For the text-containing cell, return its midpoint in (x, y) coordinate format. 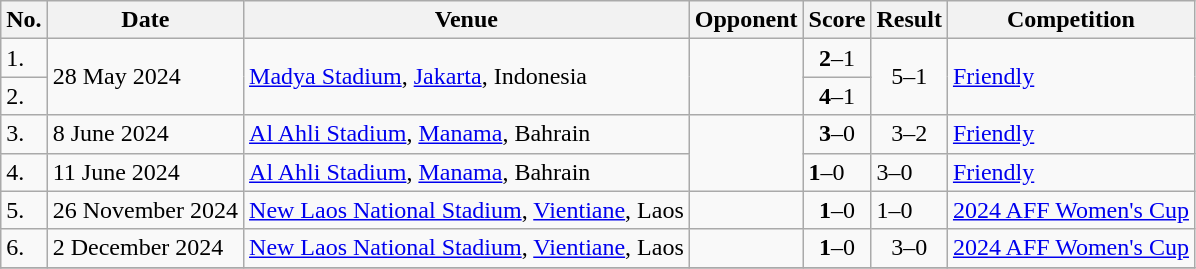
Venue (467, 20)
2. (24, 96)
Score (837, 20)
Result (909, 20)
28 May 2024 (145, 77)
11 June 2024 (145, 172)
5–1 (909, 77)
3. (24, 134)
2 December 2024 (145, 248)
4. (24, 172)
Madya Stadium, Jakarta, Indonesia (467, 77)
3–2 (909, 134)
1. (24, 58)
Competition (1070, 20)
8 June 2024 (145, 134)
Opponent (746, 20)
2–1 (837, 58)
4–1 (837, 96)
26 November 2024 (145, 210)
5. (24, 210)
No. (24, 20)
Date (145, 20)
6. (24, 248)
